Detect which cell encompasses the target text, then output its (x, y) center coordinate. 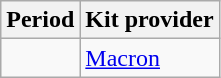
Macron (150, 58)
Kit provider (150, 20)
Period (40, 20)
